Pinpoint the cell where the given text exists, returning its (x, y) midpoint coordinate. 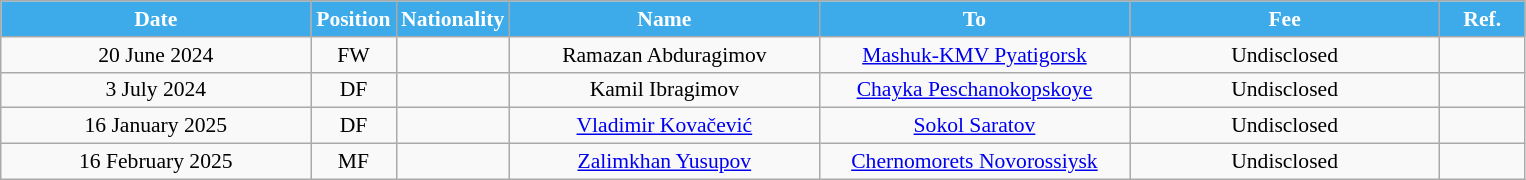
Name (664, 19)
Mashuk-KMV Pyatigorsk (974, 55)
Ramazan Abduragimov (664, 55)
Chayka Peschanokopskoye (974, 90)
20 June 2024 (156, 55)
Ref. (1482, 19)
Position (354, 19)
Sokol Saratov (974, 126)
To (974, 19)
Vladimir Kovačević (664, 126)
Fee (1285, 19)
Nationality (452, 19)
16 February 2025 (156, 162)
Chernomorets Novorossiysk (974, 162)
16 January 2025 (156, 126)
3 July 2024 (156, 90)
FW (354, 55)
Date (156, 19)
Zalimkhan Yusupov (664, 162)
MF (354, 162)
Kamil Ibragimov (664, 90)
